Scan for the cell matching the given text and deliver its (x, y) coordinate at center. 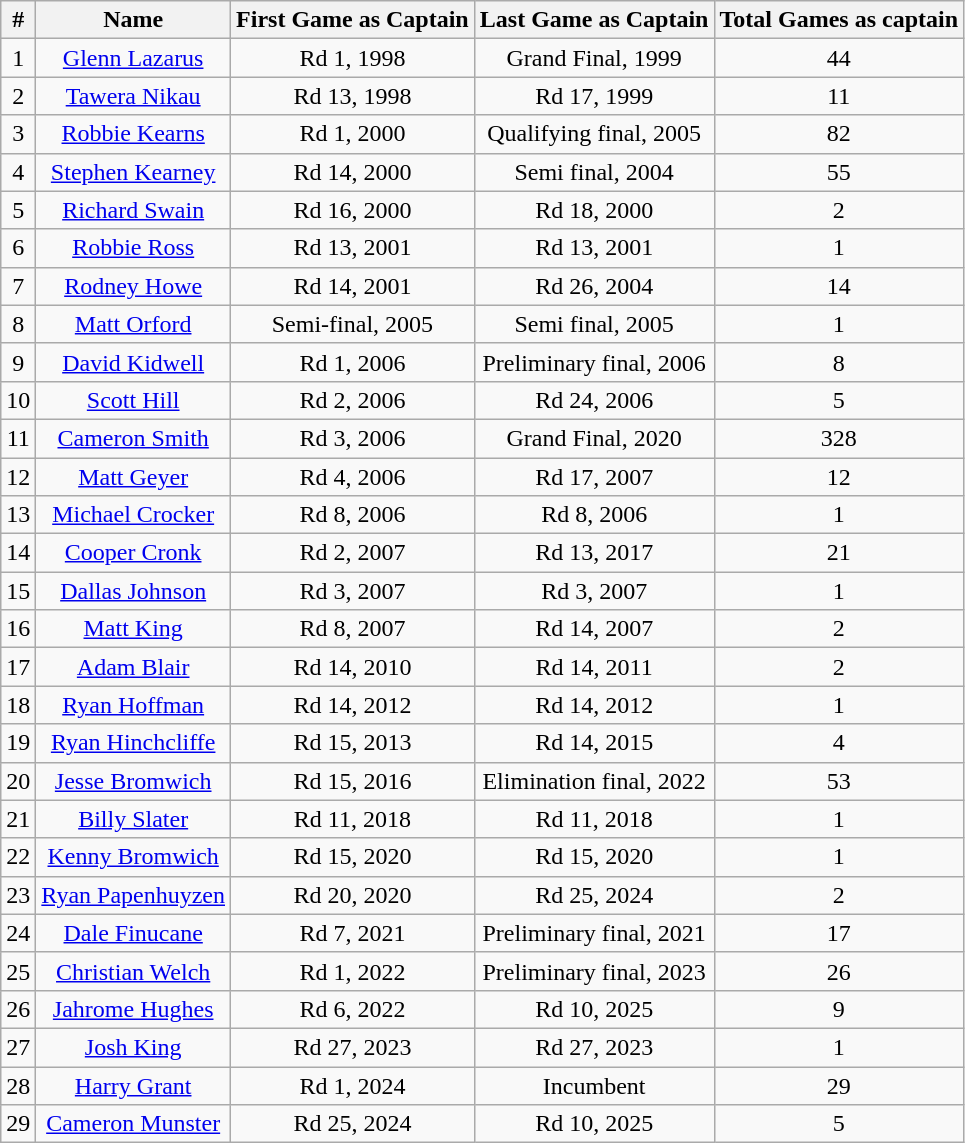
23 (18, 895)
Rd 14, 2011 (594, 667)
24 (18, 933)
Grand Final, 1999 (594, 58)
Josh King (134, 1047)
Semi final, 2005 (594, 324)
Rd 1, 2006 (353, 362)
Rd 1, 2000 (353, 134)
22 (18, 857)
Rd 2, 2007 (353, 553)
27 (18, 1047)
6 (18, 248)
Rd 16, 2000 (353, 210)
Rd 17, 1999 (594, 96)
Rd 20, 2020 (353, 895)
25 (18, 971)
Rd 13, 1998 (353, 96)
Rd 15, 2013 (353, 743)
Semi-final, 2005 (353, 324)
Christian Welch (134, 971)
Rd 1, 2022 (353, 971)
Rd 14, 2007 (594, 629)
82 (839, 134)
7 (18, 286)
Rd 3, 2006 (353, 438)
Rodney Howe (134, 286)
Richard Swain (134, 210)
Rd 2, 2006 (353, 400)
Cameron Munster (134, 1124)
Rd 7, 2021 (353, 933)
Jahrome Hughes (134, 1009)
Billy Slater (134, 819)
15 (18, 591)
Incumbent (594, 1085)
Tawera Nikau (134, 96)
Dale Finucane (134, 933)
Ryan Hinchcliffe (134, 743)
44 (839, 58)
Rd 17, 2007 (594, 477)
Grand Final, 2020 (594, 438)
Matt Geyer (134, 477)
Total Games as captain (839, 20)
Rd 14, 2015 (594, 743)
Glenn Lazarus (134, 58)
Jesse Bromwich (134, 781)
3 (18, 134)
Dallas Johnson (134, 591)
Cooper Cronk (134, 553)
Kenny Bromwich (134, 857)
Adam Blair (134, 667)
# (18, 20)
Preliminary final, 2023 (594, 971)
13 (18, 515)
18 (18, 705)
Rd 4, 2006 (353, 477)
Elimination final, 2022 (594, 781)
Preliminary final, 2021 (594, 933)
19 (18, 743)
Name (134, 20)
Rd 18, 2000 (594, 210)
Rd 26, 2004 (594, 286)
53 (839, 781)
10 (18, 400)
Scott Hill (134, 400)
16 (18, 629)
Michael Crocker (134, 515)
Rd 14, 2000 (353, 172)
Rd 13, 2017 (594, 553)
Semi final, 2004 (594, 172)
Rd 6, 2022 (353, 1009)
Rd 1, 1998 (353, 58)
20 (18, 781)
Rd 14, 2001 (353, 286)
Ryan Papenhuyzen (134, 895)
Last Game as Captain (594, 20)
55 (839, 172)
Rd 15, 2016 (353, 781)
28 (18, 1085)
Robbie Ross (134, 248)
Robbie Kearns (134, 134)
Ryan Hoffman (134, 705)
Rd 1, 2024 (353, 1085)
Matt Orford (134, 324)
Stephen Kearney (134, 172)
Preliminary final, 2006 (594, 362)
Matt King (134, 629)
Rd 14, 2010 (353, 667)
Cameron Smith (134, 438)
First Game as Captain (353, 20)
Qualifying final, 2005 (594, 134)
David Kidwell (134, 362)
Rd 24, 2006 (594, 400)
Harry Grant (134, 1085)
Rd 8, 2007 (353, 629)
328 (839, 438)
